Extract the (X, Y) coordinate from the center of the cell holding the provided text.  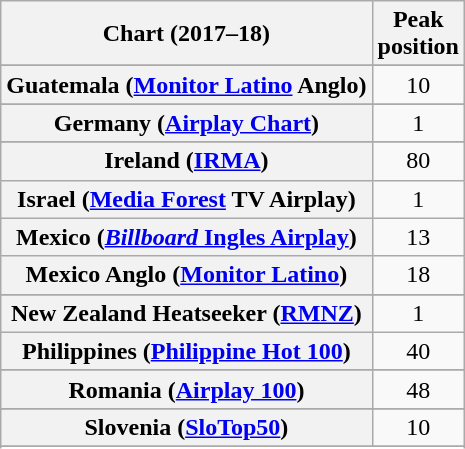
Guatemala (Monitor Latino Anglo) (186, 85)
13 (418, 237)
New Zealand Heatseeker (RMNZ) (186, 313)
48 (418, 389)
80 (418, 161)
Philippines (Philippine Hot 100) (186, 351)
Mexico (Billboard Ingles Airplay) (186, 237)
Germany (Airplay Chart) (186, 123)
Romania (Airplay 100) (186, 389)
Peakposition (418, 34)
Slovenia (SloTop50) (186, 427)
Chart (2017–18) (186, 34)
40 (418, 351)
Ireland (IRMA) (186, 161)
Israel (Media Forest TV Airplay) (186, 199)
18 (418, 275)
Mexico Anglo (Monitor Latino) (186, 275)
